Detect which cell encompasses the target text, then output its [x, y] center coordinate. 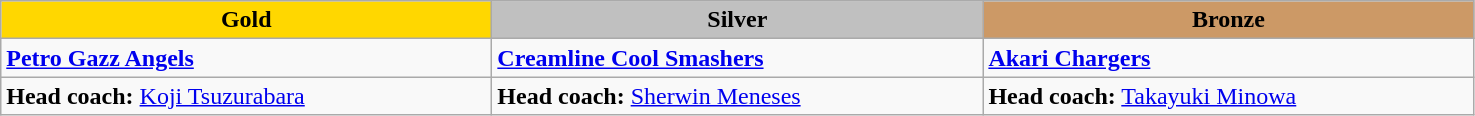
Silver [738, 20]
Bronze [1228, 20]
Head coach: Sherwin Meneses [738, 96]
Creamline Cool Smashers [738, 58]
Head coach: Takayuki Minowa [1228, 96]
Gold [246, 20]
Akari Chargers [1228, 58]
Head coach: Koji Tsuzurabara [246, 96]
Petro Gazz Angels [246, 58]
